Identify which cell holds the provided text, then report its (x, y) central coordinate. 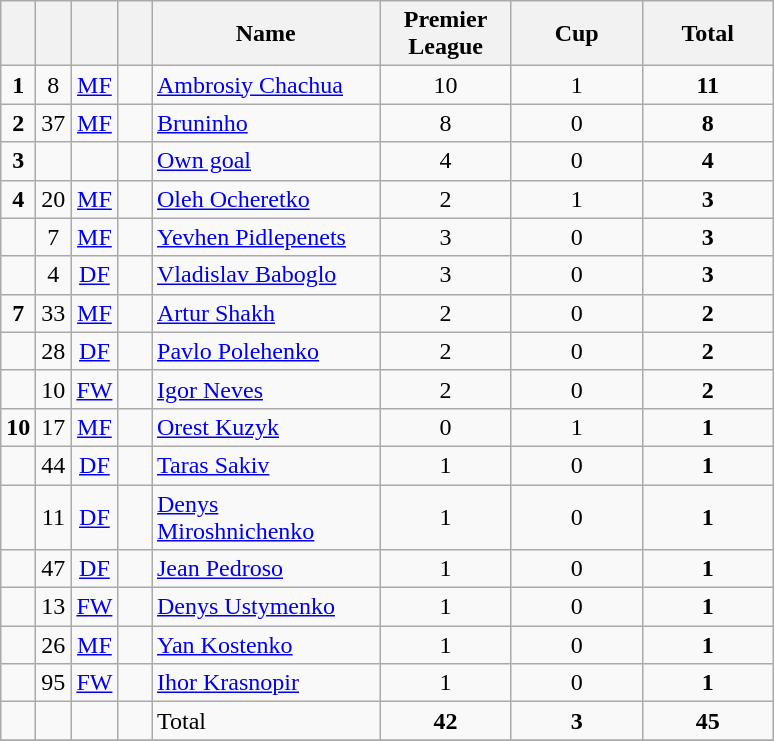
Bruninho (266, 123)
45 (708, 721)
Name (266, 34)
95 (54, 683)
Ambrosiy Chachua (266, 85)
33 (54, 313)
Igor Neves (266, 389)
42 (446, 721)
Denys Ustymenko (266, 607)
28 (54, 351)
Jean Pedroso (266, 569)
26 (54, 645)
13 (54, 607)
37 (54, 123)
44 (54, 465)
Pavlo Polehenko (266, 351)
Orest Kuzyk (266, 427)
Denys Miroshnichenko (266, 516)
Premier League (446, 34)
Yevhen Pidlepenets (266, 237)
Taras Sakiv (266, 465)
20 (54, 199)
Artur Shakh (266, 313)
Oleh Ocheretko (266, 199)
47 (54, 569)
Yan Kostenko (266, 645)
Cup (576, 34)
Vladislav Baboglo (266, 275)
17 (54, 427)
Ihor Krasnopir (266, 683)
Own goal (266, 161)
